Extract the [x, y] coordinate from the center of the cell holding the provided text.  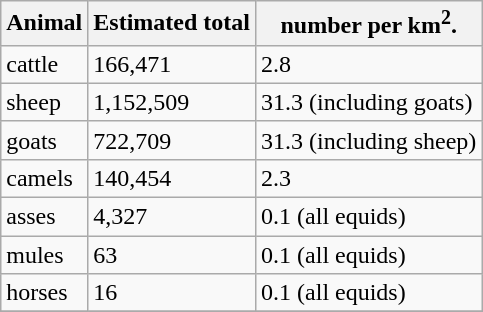
140,454 [172, 178]
camels [44, 178]
31.3 (including sheep) [369, 140]
sheep [44, 102]
mules [44, 255]
16 [172, 293]
31.3 (including goats) [369, 102]
Estimated total [172, 24]
Animal [44, 24]
2.3 [369, 178]
cattle [44, 64]
2.8 [369, 64]
goats [44, 140]
166,471 [172, 64]
63 [172, 255]
number per km2. [369, 24]
horses [44, 293]
722,709 [172, 140]
asses [44, 217]
4,327 [172, 217]
1,152,509 [172, 102]
